Extract the [X, Y] coordinate from the center of the cell holding the provided text.  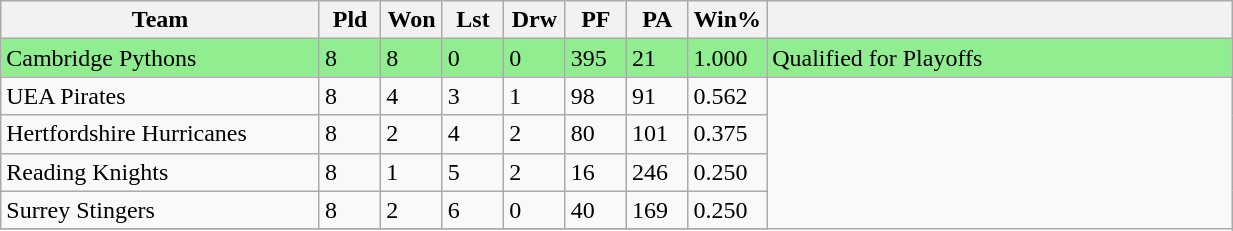
21 [658, 58]
395 [596, 58]
0.562 [728, 96]
Hertfordshire Hurricanes [160, 134]
6 [472, 210]
Team [160, 20]
Reading Knights [160, 172]
Surrey Stingers [160, 210]
16 [596, 172]
91 [658, 96]
101 [658, 134]
Win% [728, 20]
Pld [350, 20]
Won [412, 20]
0.375 [728, 134]
246 [658, 172]
PA [658, 20]
Cambridge Pythons [160, 58]
169 [658, 210]
Qualified for Playoffs [1000, 58]
Drw [534, 20]
98 [596, 96]
5 [472, 172]
80 [596, 134]
UEA Pirates [160, 96]
PF [596, 20]
40 [596, 210]
Lst [472, 20]
3 [472, 96]
1.000 [728, 58]
